Pinpoint the cell where the given text exists, returning its [x, y] midpoint coordinate. 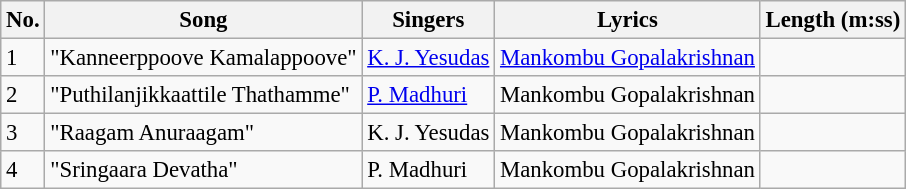
"Kanneerppoove Kamalappoove" [204, 58]
2 [23, 95]
"Sringaara Devatha" [204, 170]
Singers [428, 20]
3 [23, 133]
4 [23, 170]
"Puthilanjikkaattile Thathamme" [204, 95]
Length (m:ss) [832, 20]
Lyrics [628, 20]
1 [23, 58]
Song [204, 20]
No. [23, 20]
"Raagam Anuraagam" [204, 133]
